Determine the [x, y] coordinate at the center of the cell enclosing the given text.  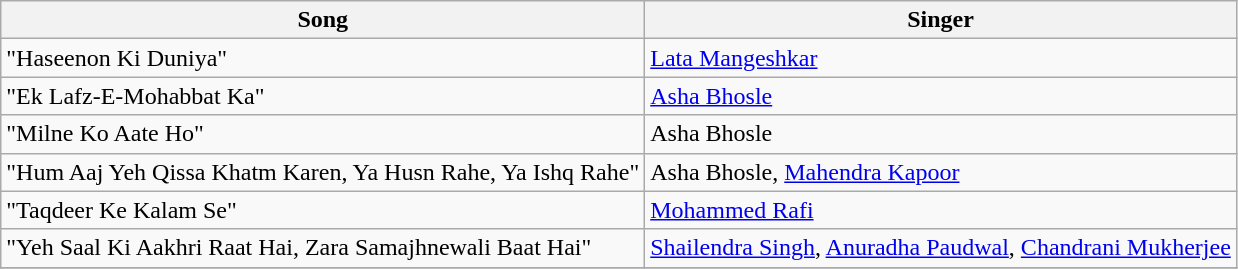
"Milne Ko Aate Ho" [323, 134]
"Hum Aaj Yeh Qissa Khatm Karen, Ya Husn Rahe, Ya Ishq Rahe" [323, 172]
Asha Bhosle, Mahendra Kapoor [941, 172]
"Taqdeer Ke Kalam Se" [323, 210]
Singer [941, 20]
Shailendra Singh, Anuradha Paudwal, Chandrani Mukherjee [941, 248]
"Ek Lafz-E-Mohabbat Ka" [323, 96]
"Yeh Saal Ki Aakhri Raat Hai, Zara Samajhnewali Baat Hai" [323, 248]
Song [323, 20]
"Haseenon Ki Duniya" [323, 58]
Mohammed Rafi [941, 210]
Lata Mangeshkar [941, 58]
